Locate the cell with the specified text and output its (X, Y) center coordinate. 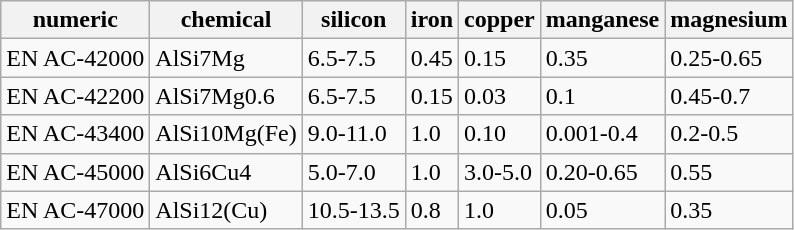
AlSi12(Cu) (226, 210)
3.0-5.0 (500, 172)
numeric (76, 20)
magnesium (729, 20)
0.20-0.65 (602, 172)
5.0-7.0 (354, 172)
0.55 (729, 172)
9.0-11.0 (354, 134)
EN AC-43400 (76, 134)
silicon (354, 20)
0.001-0.4 (602, 134)
0.2-0.5 (729, 134)
0.45-0.7 (729, 96)
AlSi7Mg0.6 (226, 96)
0.03 (500, 96)
EN AC-42200 (76, 96)
iron (432, 20)
manganese (602, 20)
AlSi7Mg (226, 58)
0.10 (500, 134)
AlSi10Mg(Fe) (226, 134)
chemical (226, 20)
copper (500, 20)
0.1 (602, 96)
0.05 (602, 210)
EN AC-42000 (76, 58)
0.45 (432, 58)
EN AC-45000 (76, 172)
0.25-0.65 (729, 58)
EN AC-47000 (76, 210)
AlSi6Cu4 (226, 172)
10.5-13.5 (354, 210)
0.8 (432, 210)
